Output the (X, Y) coordinate of the center of the cell containing the given text.  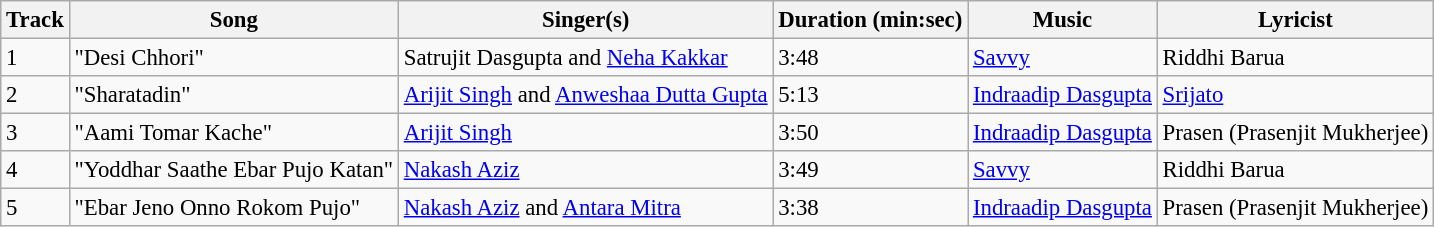
2 (35, 95)
Arijit Singh and Anweshaa Dutta Gupta (585, 95)
3:48 (870, 58)
Track (35, 20)
3:38 (870, 208)
Lyricist (1295, 20)
5:13 (870, 95)
3 (35, 133)
3:49 (870, 170)
4 (35, 170)
"Sharatadin" (234, 95)
Arijit Singh (585, 133)
5 (35, 208)
1 (35, 58)
Duration (min:sec) (870, 20)
Satrujit Dasgupta and Neha Kakkar (585, 58)
Singer(s) (585, 20)
Srijato (1295, 95)
Nakash Aziz and Antara Mitra (585, 208)
"Desi Chhori" (234, 58)
"Ebar Jeno Onno Rokom Pujo" (234, 208)
3:50 (870, 133)
Song (234, 20)
"Aami Tomar Kache" (234, 133)
Music (1063, 20)
"Yoddhar Saathe Ebar Pujo Katan" (234, 170)
Nakash Aziz (585, 170)
